Detect which cell encompasses the target text, then output its (X, Y) center coordinate. 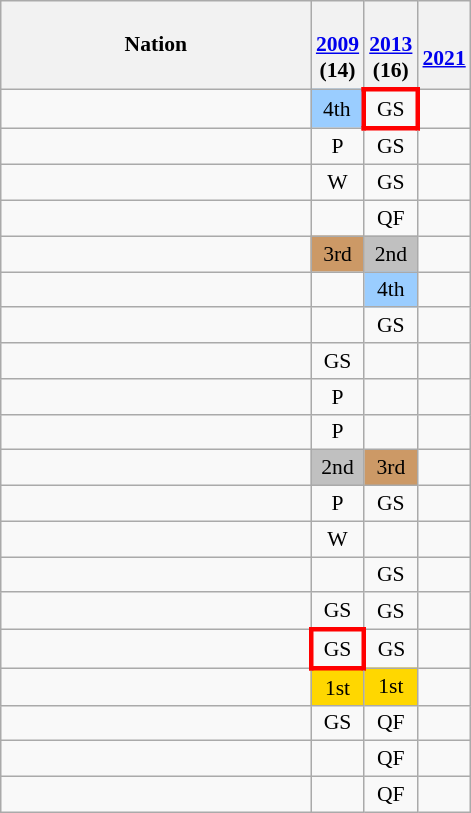
2009(14) (338, 45)
Nation (156, 45)
2013(16) (390, 45)
2021 (444, 45)
